Return [X, Y] of the center of cell containing provided text 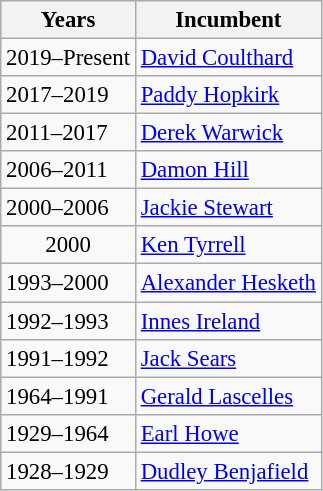
2017–2019 [68, 95]
Paddy Hopkirk [228, 95]
Derek Warwick [228, 133]
1928–1929 [68, 471]
Jack Sears [228, 358]
1929–1964 [68, 433]
Gerald Lascelles [228, 396]
Years [68, 20]
Innes Ireland [228, 321]
Earl Howe [228, 433]
2006–2011 [68, 170]
Incumbent [228, 20]
Dudley Benjafield [228, 471]
1992–1993 [68, 321]
2000–2006 [68, 208]
1991–1992 [68, 358]
Jackie Stewart [228, 208]
Alexander Hesketh [228, 283]
1964–1991 [68, 396]
2019–Present [68, 58]
Ken Tyrrell [228, 245]
2011–2017 [68, 133]
David Coulthard [228, 58]
Damon Hill [228, 170]
2000 [68, 245]
1993–2000 [68, 283]
